Locate the cell with the specified text and output its (x, y) center coordinate. 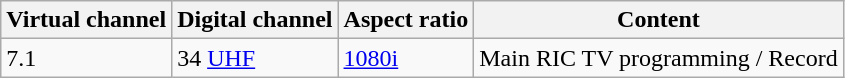
Virtual channel (86, 20)
1080i (406, 58)
7.1 (86, 58)
34 UHF (255, 58)
Content (658, 20)
Aspect ratio (406, 20)
Digital channel (255, 20)
Main RIC TV programming / Record (658, 58)
